Return the [X, Y] coordinate for the center point of the cell that contains the specified text.  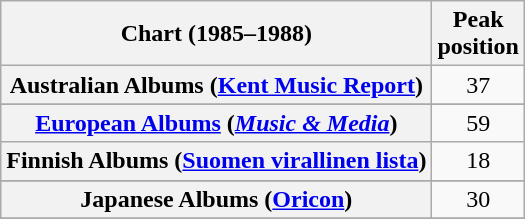
Peakposition [478, 34]
30 [478, 199]
59 [478, 123]
Finnish Albums (Suomen virallinen lista) [216, 161]
18 [478, 161]
European Albums (Music & Media) [216, 123]
Japanese Albums (Oricon) [216, 199]
Chart (1985–1988) [216, 34]
37 [478, 85]
Australian Albums (Kent Music Report) [216, 85]
